Pinpoint the cell where the given text exists, returning its (x, y) midpoint coordinate. 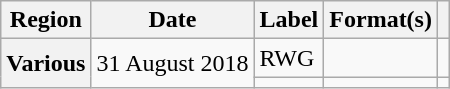
Various (46, 64)
Format(s) (381, 20)
Date (172, 20)
31 August 2018 (172, 64)
RWG (289, 58)
Region (46, 20)
Label (289, 20)
